Detect which cell encompasses the target text, then output its [x, y] center coordinate. 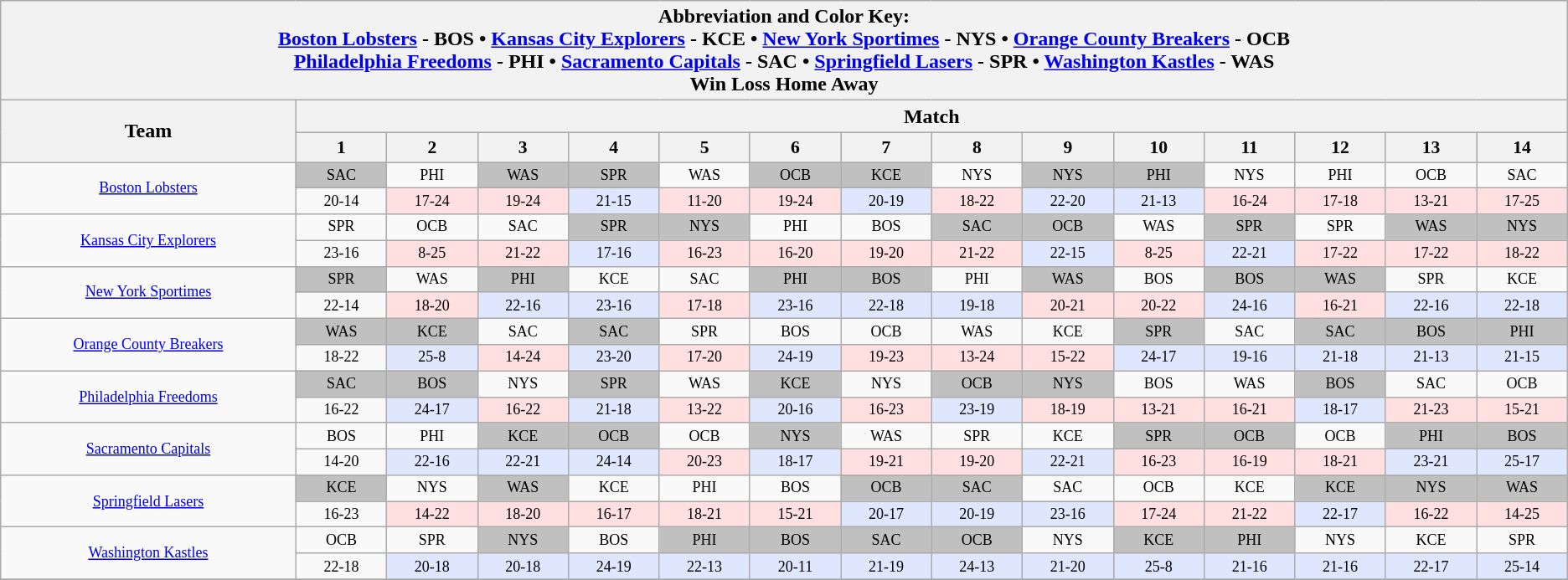
21-20 [1068, 566]
23-19 [977, 410]
17-16 [613, 253]
23-21 [1431, 462]
New York Sportimes [148, 292]
19-21 [886, 462]
21-23 [1431, 410]
16-24 [1249, 201]
2 [432, 147]
5 [704, 147]
22-13 [704, 566]
24-16 [1249, 305]
Sacramento Capitals [148, 449]
7 [886, 147]
1 [341, 147]
18-19 [1068, 410]
Match [931, 116]
25-17 [1523, 462]
12 [1340, 147]
Kansas City Explorers [148, 240]
9 [1068, 147]
19-23 [886, 358]
20-23 [704, 462]
Washington Kastles [148, 553]
13 [1431, 147]
22-20 [1068, 201]
Springfield Lasers [148, 501]
23-20 [613, 358]
21-19 [886, 566]
10 [1158, 147]
Philadelphia Freedoms [148, 397]
16-20 [795, 253]
3 [523, 147]
13-24 [977, 358]
19-16 [1249, 358]
25-14 [1523, 566]
22-15 [1068, 253]
14-22 [432, 514]
22-14 [341, 305]
14-25 [1523, 514]
Orange County Breakers [148, 345]
24-13 [977, 566]
11 [1249, 147]
24-14 [613, 462]
20-21 [1068, 305]
Boston Lobsters [148, 188]
13-22 [704, 410]
8 [977, 147]
6 [795, 147]
20-17 [886, 514]
16-19 [1249, 462]
17-20 [704, 358]
17-25 [1523, 201]
20-14 [341, 201]
4 [613, 147]
15-22 [1068, 358]
20-16 [795, 410]
14-20 [341, 462]
16-17 [613, 514]
14-24 [523, 358]
14 [1523, 147]
20-22 [1158, 305]
19-18 [977, 305]
Team [148, 131]
11-20 [704, 201]
20-11 [795, 566]
